Provide the [x, y] coordinate of the cell's center where the given text is located.  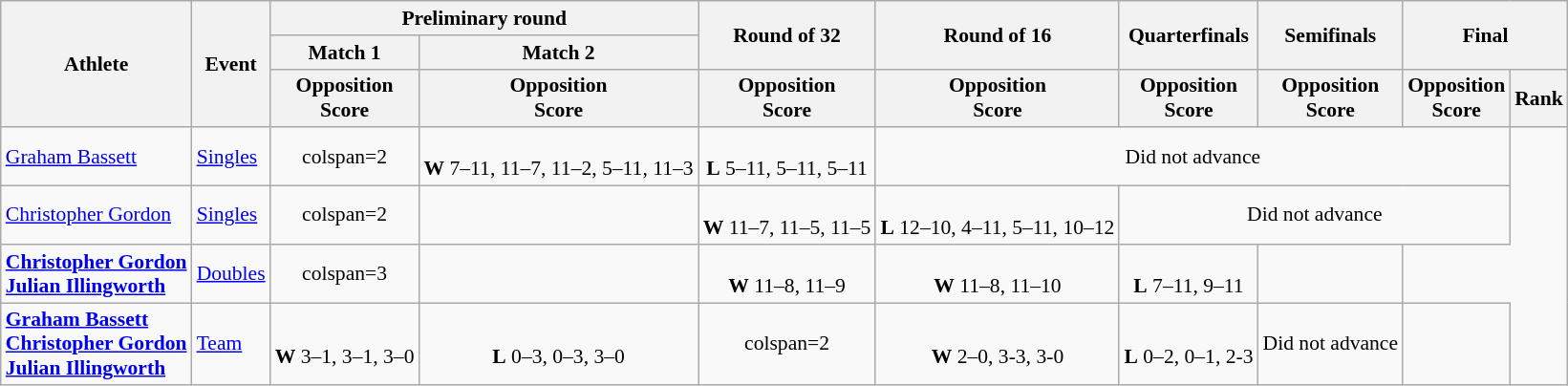
W 7–11, 11–7, 11–2, 5–11, 11–3 [558, 157]
colspan=3 [345, 273]
Match 1 [345, 53]
L 0–3, 0–3, 3–0 [558, 344]
Doubles [231, 273]
L 5–11, 5–11, 5–11 [787, 157]
Team [231, 344]
Match 2 [558, 53]
Round of 32 [787, 34]
L 0–2, 0–1, 2-3 [1189, 344]
W 2–0, 3-3, 3-0 [998, 344]
W 11–7, 11–5, 11–5 [787, 216]
W 3–1, 3–1, 3–0 [345, 344]
W 11–8, 11–9 [787, 273]
Round of 16 [998, 34]
Christopher Gordon [97, 216]
Final [1485, 34]
Preliminary round [484, 18]
L 7–11, 9–11 [1189, 273]
L 12–10, 4–11, 5–11, 10–12 [998, 216]
Rank [1538, 97]
Event [231, 64]
Semifinals [1331, 34]
Athlete [97, 64]
W 11–8, 11–10 [998, 273]
Graham Bassett [97, 157]
Quarterfinals [1189, 34]
Graham BassettChristopher GordonJulian Illingworth [97, 344]
Christopher GordonJulian Illingworth [97, 273]
